Identify which cell holds the provided text, then report its [X, Y] central coordinate. 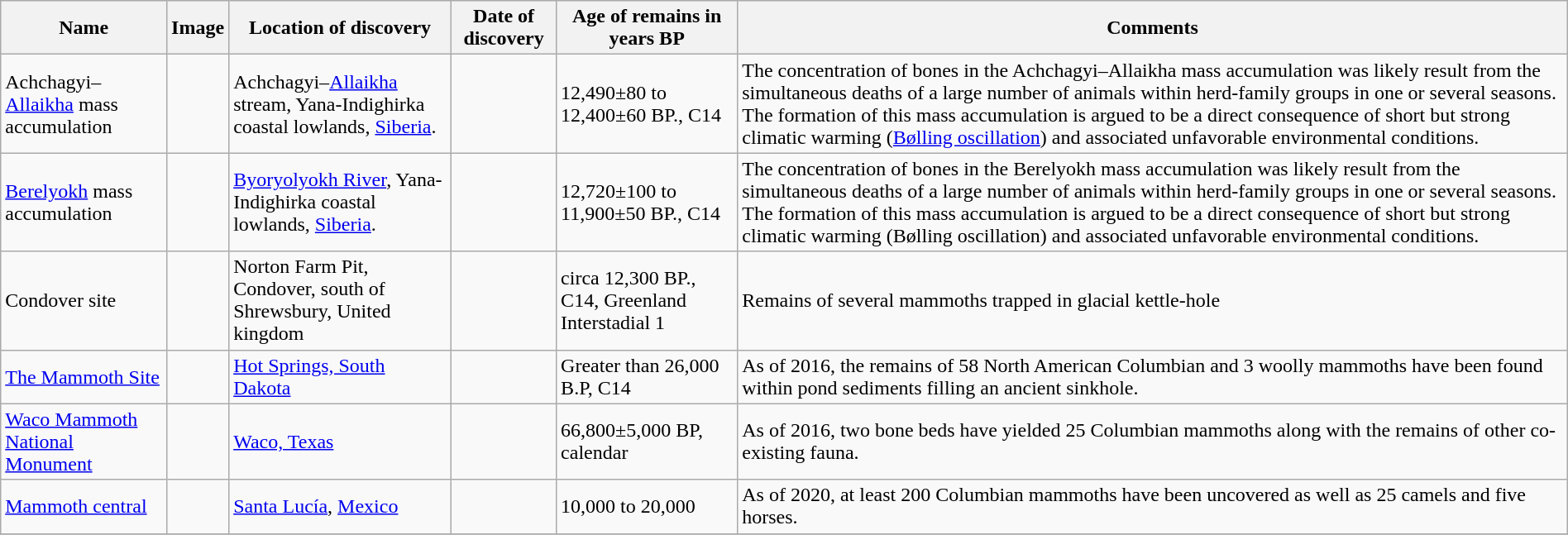
Greater than 26,000 B.P, C14 [647, 377]
As of 2016, the remains of 58 North American Columbian and 3 woolly mammoths have been found within pond sediments filling an ancient sinkhole. [1153, 377]
circa 12,300 BP., C14, Greenland Interstadial 1 [647, 301]
As of 2020, at least 200 Columbian mammoths have been uncovered as well as 25 camels and five horses. [1153, 506]
10,000 to 20,000 [647, 506]
Achchagyi–Allaikha mass accumulation [84, 104]
12,720±100 to 11,900±50 BP., C14 [647, 202]
Remains of several mammoths trapped in glacial kettle-hole [1153, 301]
Age of remains in years BP [647, 28]
As of 2016, two bone beds have yielded 25 Columbian mammoths along with the remains of other co-existing fauna. [1153, 442]
Santa Lucía, Mexico [341, 506]
Hot Springs, South Dakota [341, 377]
The Mammoth Site [84, 377]
Byoryolyokh River, Yana-Indighirka coastal lowlands, Siberia. [341, 202]
Waco, Texas [341, 442]
12,490±80 to 12,400±60 BP., C14 [647, 104]
Berelyokh mass accumulation [84, 202]
Norton Farm Pit, Condover, south of Shrewsbury, United kingdom [341, 301]
Location of discovery [341, 28]
66,800±5,000 BP, calendar [647, 442]
Name [84, 28]
Image [198, 28]
Mammoth central [84, 506]
Comments [1153, 28]
Waco Mammoth National Monument [84, 442]
Date of discovery [504, 28]
Achchagyi–Allaikha stream, Yana-Indighirka coastal lowlands, Siberia. [341, 104]
Condover site [84, 301]
